Return the (X, Y) coordinate for the center point of the cell that contains the specified text.  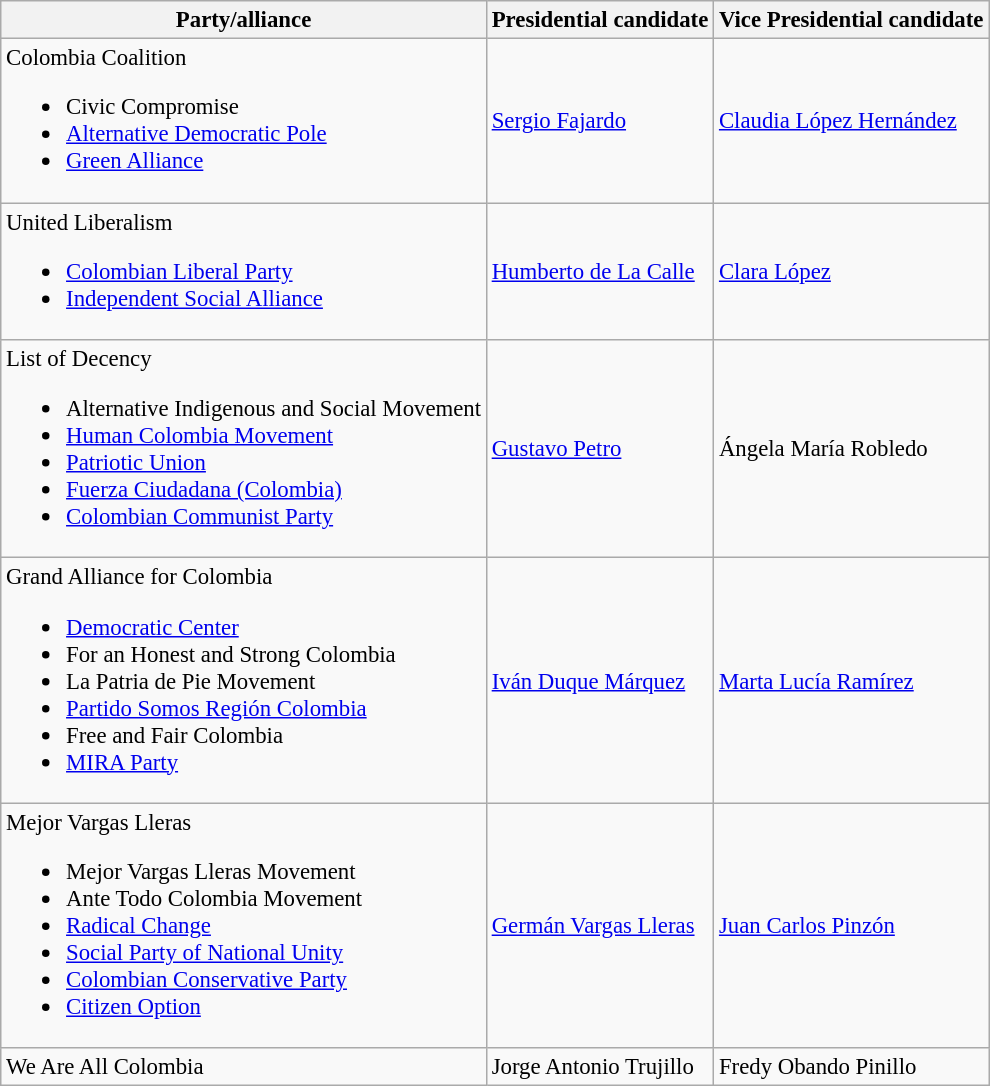
Iván Duque Márquez (600, 680)
We Are All Colombia (244, 1067)
Clara López (852, 272)
Party/alliance (244, 20)
Claudia López Hernández (852, 121)
Vice Presidential candidate (852, 20)
Ángela María Robledo (852, 449)
Juan Carlos Pinzón (852, 926)
Sergio Fajardo (600, 121)
United LiberalismColombian Liberal PartyIndependent Social Alliance (244, 272)
Marta Lucía Ramírez (852, 680)
Gustavo Petro (600, 449)
Fredy Obando Pinillo (852, 1067)
Presidential candidate (600, 20)
Colombia CoalitionCivic CompromiseAlternative Democratic PoleGreen Alliance (244, 121)
Germán Vargas Lleras (600, 926)
Humberto de La Calle (600, 272)
Jorge Antonio Trujillo (600, 1067)
List of DecencyAlternative Indigenous and Social MovementHuman Colombia MovementPatriotic UnionFuerza Ciudadana (Colombia)Colombian Communist Party (244, 449)
